Return the [X, Y] coordinate for the center point of the cell that contains the specified text.  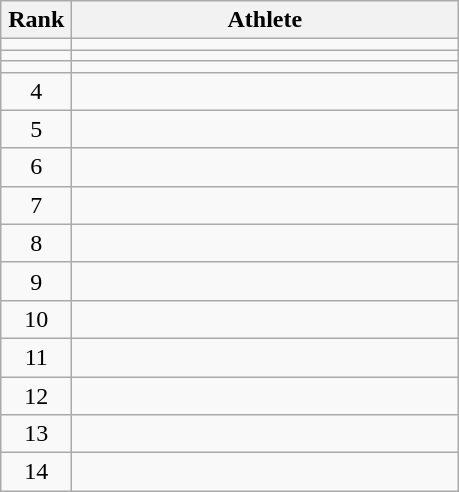
7 [36, 205]
11 [36, 357]
6 [36, 167]
4 [36, 91]
5 [36, 129]
Rank [36, 20]
8 [36, 243]
9 [36, 281]
Athlete [265, 20]
14 [36, 472]
10 [36, 319]
12 [36, 395]
13 [36, 434]
